Pinpoint the cell where the given text exists, returning its [x, y] midpoint coordinate. 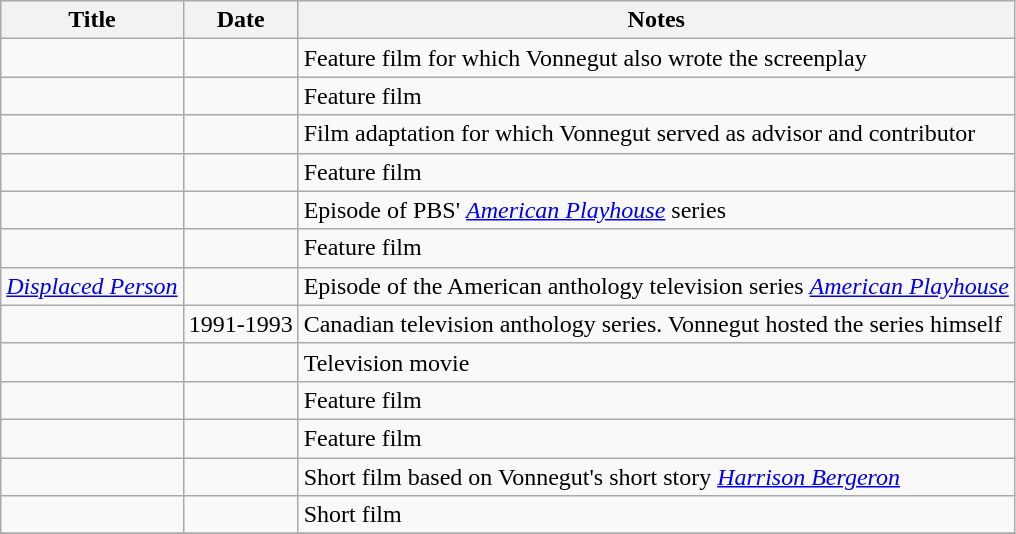
Short film [656, 515]
1991-1993 [240, 324]
Episode of PBS' American Playhouse series [656, 210]
Feature film for which Vonnegut also wrote the screenplay [656, 58]
Episode of the American anthology television series American Playhouse [656, 286]
Canadian television anthology series. Vonnegut hosted the series himself [656, 324]
Film adaptation for which Vonnegut served as advisor and contributor [656, 134]
Displaced Person [92, 286]
Television movie [656, 362]
Date [240, 20]
Title [92, 20]
Short film based on Vonnegut's short story Harrison Bergeron [656, 477]
Notes [656, 20]
